Return (x, y) of the center of cell containing provided text 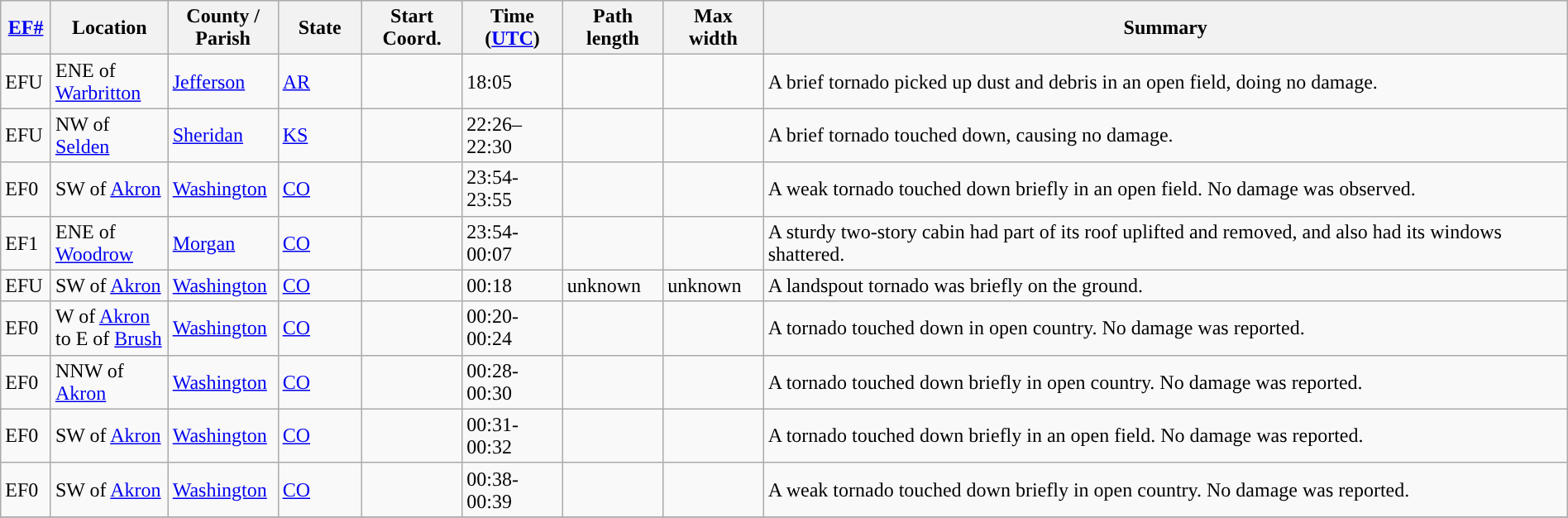
Location (109, 28)
Path length (612, 28)
State (319, 28)
Start Coord. (412, 28)
A brief tornado touched down, causing no damage. (1165, 136)
County / Parish (223, 28)
Sheridan (223, 136)
EF# (26, 28)
Max width (713, 28)
00:38-00:39 (513, 490)
A tornado touched down briefly in an open field. No damage was reported. (1165, 435)
22:26–22:30 (513, 136)
00:18 (513, 285)
23:54-23:55 (513, 189)
ENE of Warbritton (109, 81)
A brief tornado picked up dust and debris in an open field, doing no damage. (1165, 81)
NW of Selden (109, 136)
ENE of Woodrow (109, 243)
00:20-00:24 (513, 328)
A tornado touched down in open country. No damage was reported. (1165, 328)
00:28-00:30 (513, 382)
A sturdy two-story cabin had part of its roof uplifted and removed, and also had its windows shattered. (1165, 243)
AR (319, 81)
Time (UTC) (513, 28)
A tornado touched down briefly in open country. No damage was reported. (1165, 382)
00:31-00:32 (513, 435)
23:54-00:07 (513, 243)
A weak tornado touched down briefly in an open field. No damage was observed. (1165, 189)
18:05 (513, 81)
W of Akron to E of Brush (109, 328)
Jefferson (223, 81)
Summary (1165, 28)
EF1 (26, 243)
NNW of Akron (109, 382)
KS (319, 136)
A landspout tornado was briefly on the ground. (1165, 285)
Morgan (223, 243)
A weak tornado touched down briefly in open country. No damage was reported. (1165, 490)
